Capture the cell that displays the provided text and extract its (X, Y) central coordinate. 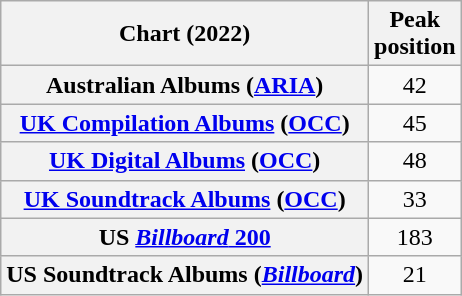
183 (415, 237)
33 (415, 199)
Peakposition (415, 34)
Chart (2022) (185, 34)
Australian Albums (ARIA) (185, 85)
US Soundtrack Albums (Billboard) (185, 275)
21 (415, 275)
48 (415, 161)
45 (415, 123)
42 (415, 85)
UK Soundtrack Albums (OCC) (185, 199)
US Billboard 200 (185, 237)
UK Compilation Albums (OCC) (185, 123)
UK Digital Albums (OCC) (185, 161)
